Return the [X, Y] coordinate for the center point of the cell that contains the specified text.  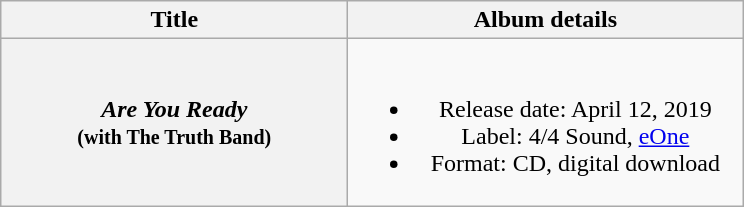
Are You Ready (with The Truth Band) [174, 122]
Release date: April 12, 2019Label: 4/4 Sound, eOneFormat: CD, digital download [546, 122]
Album details [546, 20]
Title [174, 20]
